Extract the (X, Y) coordinate from the center of the cell holding the provided text.  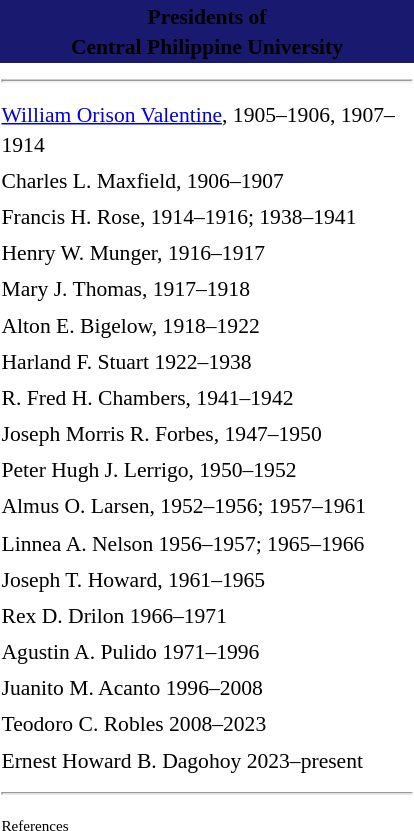
Ernest Howard B. Dagohoy 2023–present (204, 760)
Henry W. Munger, 1916–1917 (204, 252)
Mary J. Thomas, 1917–1918 (204, 288)
Francis H. Rose, 1914–1916; 1938–1941 (204, 216)
Juanito M. Acanto 1996–2008 (204, 688)
Harland F. Stuart 1922–1938 (204, 362)
Rex D. Drilon 1966–1971 (204, 614)
Almus O. Larsen, 1952–1956; 1957–1961 (204, 506)
William Orison Valentine, 1905–1906, 1907–1914 (204, 128)
Agustin A. Pulido 1971–1996 (204, 652)
Joseph T. Howard, 1961–1965 (204, 578)
Charles L. Maxfield, 1906–1907 (204, 180)
Alton E. Bigelow, 1918–1922 (204, 324)
Presidents ofCentral Philippine University (207, 32)
Peter Hugh J. Lerrigo, 1950–1952 (204, 470)
Teodoro C. Robles 2008–2023 (204, 724)
Joseph Morris R. Forbes, 1947–1950 (204, 434)
Linnea A. Nelson 1956–1957; 1965–1966 (204, 542)
R. Fred H. Chambers, 1941–1942 (204, 398)
